Return the [x, y] coordinate for the center point of the cell that contains the specified text.  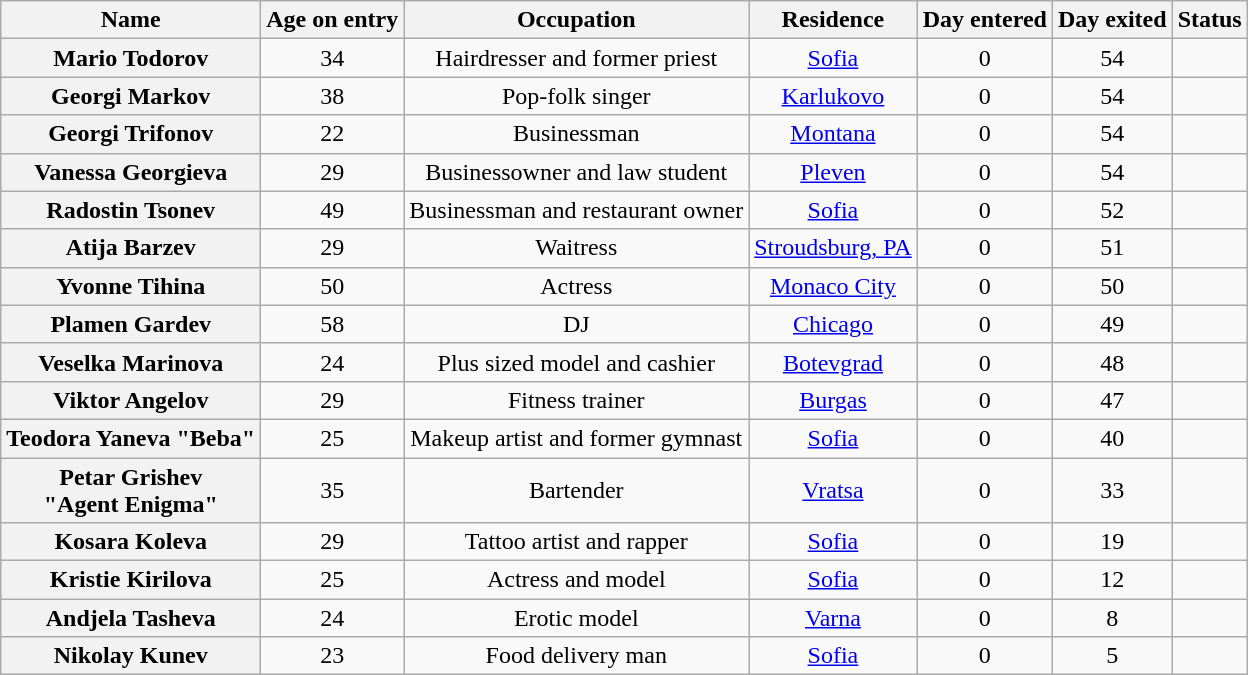
19 [1112, 542]
34 [332, 58]
Tattoo artist and rapper [576, 542]
Actress [576, 286]
Veselka Marinova [131, 362]
Kosara Koleva [131, 542]
Food delivery man [576, 656]
Teodora Yaneva "Beba" [131, 438]
Montana [833, 134]
Bartender [576, 490]
Chicago [833, 324]
Pop-folk singer [576, 96]
Varna [833, 618]
Burgas [833, 400]
Erotic model [576, 618]
38 [332, 96]
Hairdresser and former priest [576, 58]
Stroudsburg, PA [833, 248]
Fitness trainer [576, 400]
Plus sized model and cashier [576, 362]
Georgi Markov [131, 96]
Karlukovo [833, 96]
48 [1112, 362]
DJ [576, 324]
Actress and model [576, 580]
Petar Grishev"Agent Enigma" [131, 490]
Businessowner and law student [576, 172]
Vanessa Georgieva [131, 172]
12 [1112, 580]
35 [332, 490]
52 [1112, 210]
Andjela Tasheva [131, 618]
22 [332, 134]
Nikolay Kunev [131, 656]
Yvonne Tihina [131, 286]
Radostin Tsonev [131, 210]
5 [1112, 656]
Occupation [576, 20]
Viktor Angelov [131, 400]
Name [131, 20]
33 [1112, 490]
Makeup artist and former gymnast [576, 438]
Mario Todorov [131, 58]
8 [1112, 618]
Residence [833, 20]
Age on entry [332, 20]
Businessman and restaurant owner [576, 210]
Businessman [576, 134]
58 [332, 324]
Atija Barzev [131, 248]
Georgi Trifonov [131, 134]
Plamen Gardev [131, 324]
40 [1112, 438]
Monaco City [833, 286]
Pleven [833, 172]
Day entered [984, 20]
51 [1112, 248]
47 [1112, 400]
Kristie Kirilova [131, 580]
Vratsa [833, 490]
Botevgrad [833, 362]
Day exited [1112, 20]
23 [332, 656]
Waitress [576, 248]
Status [1210, 20]
